From the cell containing the given text, extract its center point as (x, y) coordinate. 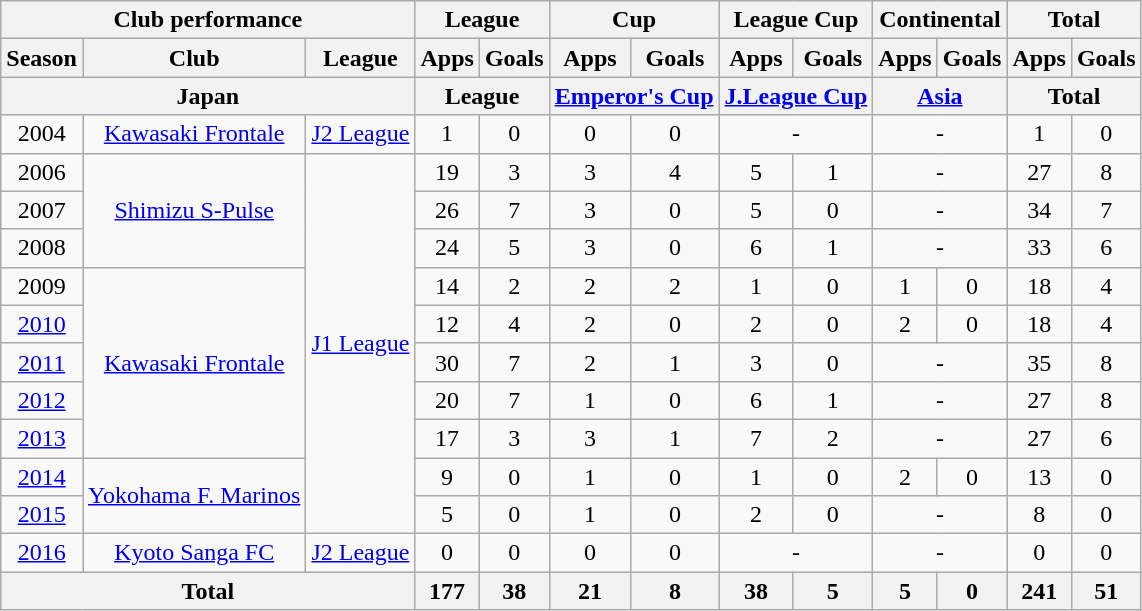
14 (447, 286)
Cup (634, 20)
177 (447, 591)
J1 League (360, 344)
2014 (42, 477)
241 (1039, 591)
2015 (42, 515)
19 (447, 172)
2006 (42, 172)
35 (1039, 362)
Continental (940, 20)
9 (447, 477)
2009 (42, 286)
Japan (208, 96)
Club (194, 58)
Yokohama F. Marinos (194, 496)
Kyoto Sanga FC (194, 553)
2008 (42, 248)
League Cup (796, 20)
2004 (42, 134)
34 (1039, 210)
Club performance (208, 20)
26 (447, 210)
21 (590, 591)
2013 (42, 438)
2007 (42, 210)
20 (447, 400)
Emperor's Cup (634, 96)
51 (1106, 591)
2016 (42, 553)
12 (447, 324)
Season (42, 58)
17 (447, 438)
J.League Cup (796, 96)
Shimizu S-Pulse (194, 210)
2012 (42, 400)
2010 (42, 324)
2011 (42, 362)
30 (447, 362)
33 (1039, 248)
13 (1039, 477)
Asia (940, 96)
24 (447, 248)
